Find where the given text appears and provide that cell's center as [X, Y] coordinate. 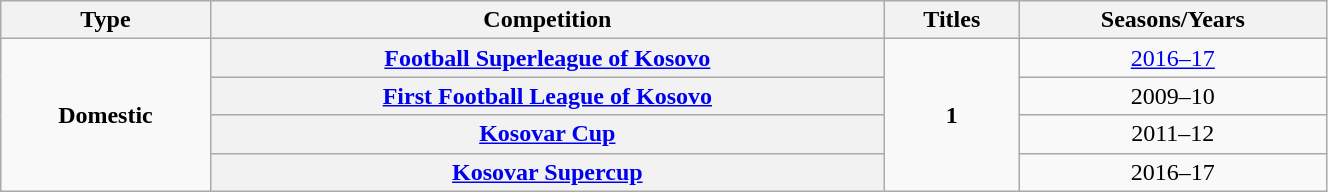
Domestic [106, 115]
First Football League of Kosovo [547, 96]
Type [106, 20]
2011–12 [1172, 134]
Kosovar Cup [547, 134]
Kosovar Supercup [547, 172]
Seasons/Years [1172, 20]
Competition [547, 20]
2009–10 [1172, 96]
Titles [952, 20]
Football Superleague of Kosovo [547, 58]
1 [952, 115]
